Pinpoint the cell where the given text exists, returning its [x, y] midpoint coordinate. 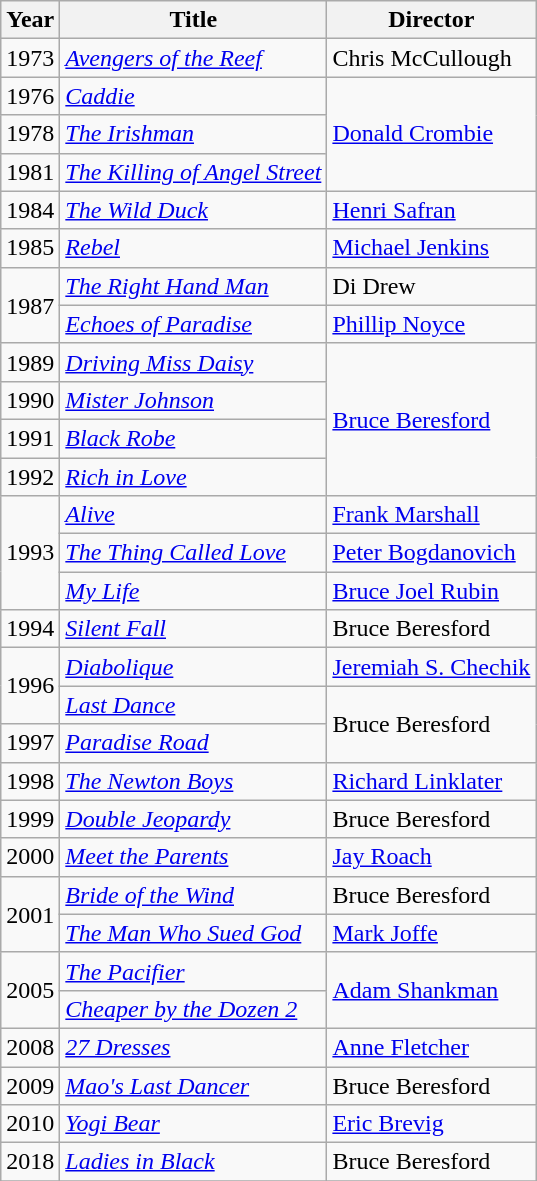
Rich in Love [194, 477]
Silent Fall [194, 629]
1984 [30, 210]
2010 [30, 1124]
Alive [194, 515]
2000 [30, 857]
1993 [30, 553]
Title [194, 20]
1996 [30, 686]
Paradise Road [194, 743]
1985 [30, 248]
Mao's Last Dancer [194, 1085]
1991 [30, 438]
1976 [30, 96]
Yogi Bear [194, 1124]
Meet the Parents [194, 857]
Jay Roach [432, 857]
Henri Safran [432, 210]
1990 [30, 400]
Avengers of the Reef [194, 58]
Adam Shankman [432, 990]
Chris McCullough [432, 58]
1987 [30, 305]
1981 [30, 172]
The Irishman [194, 134]
Michael Jenkins [432, 248]
2005 [30, 990]
Phillip Noyce [432, 324]
27 Dresses [194, 1047]
Richard Linklater [432, 781]
1992 [30, 477]
2001 [30, 914]
Cheaper by the Dozen 2 [194, 1009]
Caddie [194, 96]
Donald Crombie [432, 134]
1989 [30, 362]
Rebel [194, 248]
The Newton Boys [194, 781]
Eric Brevig [432, 1124]
Jeremiah S. Chechik [432, 667]
Frank Marshall [432, 515]
1998 [30, 781]
Bruce Joel Rubin [432, 591]
2018 [30, 1162]
The Man Who Sued God [194, 933]
Bride of the Wind [194, 895]
Peter Bogdanovich [432, 553]
My Life [194, 591]
The Killing of Angel Street [194, 172]
The Right Hand Man [194, 286]
Diabolique [194, 667]
Echoes of Paradise [194, 324]
Anne Fletcher [432, 1047]
Year [30, 20]
The Wild Duck [194, 210]
Ladies in Black [194, 1162]
Mark Joffe [432, 933]
Mister Johnson [194, 400]
1994 [30, 629]
Double Jeopardy [194, 819]
Last Dance [194, 705]
The Thing Called Love [194, 553]
1973 [30, 58]
The Pacifier [194, 971]
Driving Miss Daisy [194, 362]
2009 [30, 1085]
2008 [30, 1047]
Black Robe [194, 438]
1997 [30, 743]
1999 [30, 819]
1978 [30, 134]
Di Drew [432, 286]
Director [432, 20]
